Capture the cell that displays the provided text and extract its (X, Y) central coordinate. 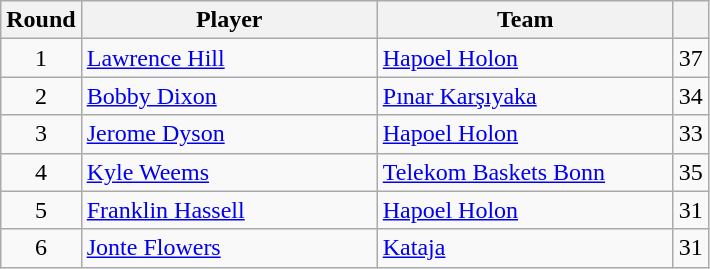
37 (690, 58)
4 (41, 172)
Telekom Baskets Bonn (525, 172)
Kyle Weems (229, 172)
Kataja (525, 248)
Lawrence Hill (229, 58)
6 (41, 248)
Bobby Dixon (229, 96)
Player (229, 20)
2 (41, 96)
Jonte Flowers (229, 248)
Team (525, 20)
Franklin Hassell (229, 210)
3 (41, 134)
35 (690, 172)
Jerome Dyson (229, 134)
34 (690, 96)
Round (41, 20)
1 (41, 58)
5 (41, 210)
Pınar Karşıyaka (525, 96)
33 (690, 134)
